Capture the cell that displays the provided text and extract its (x, y) central coordinate. 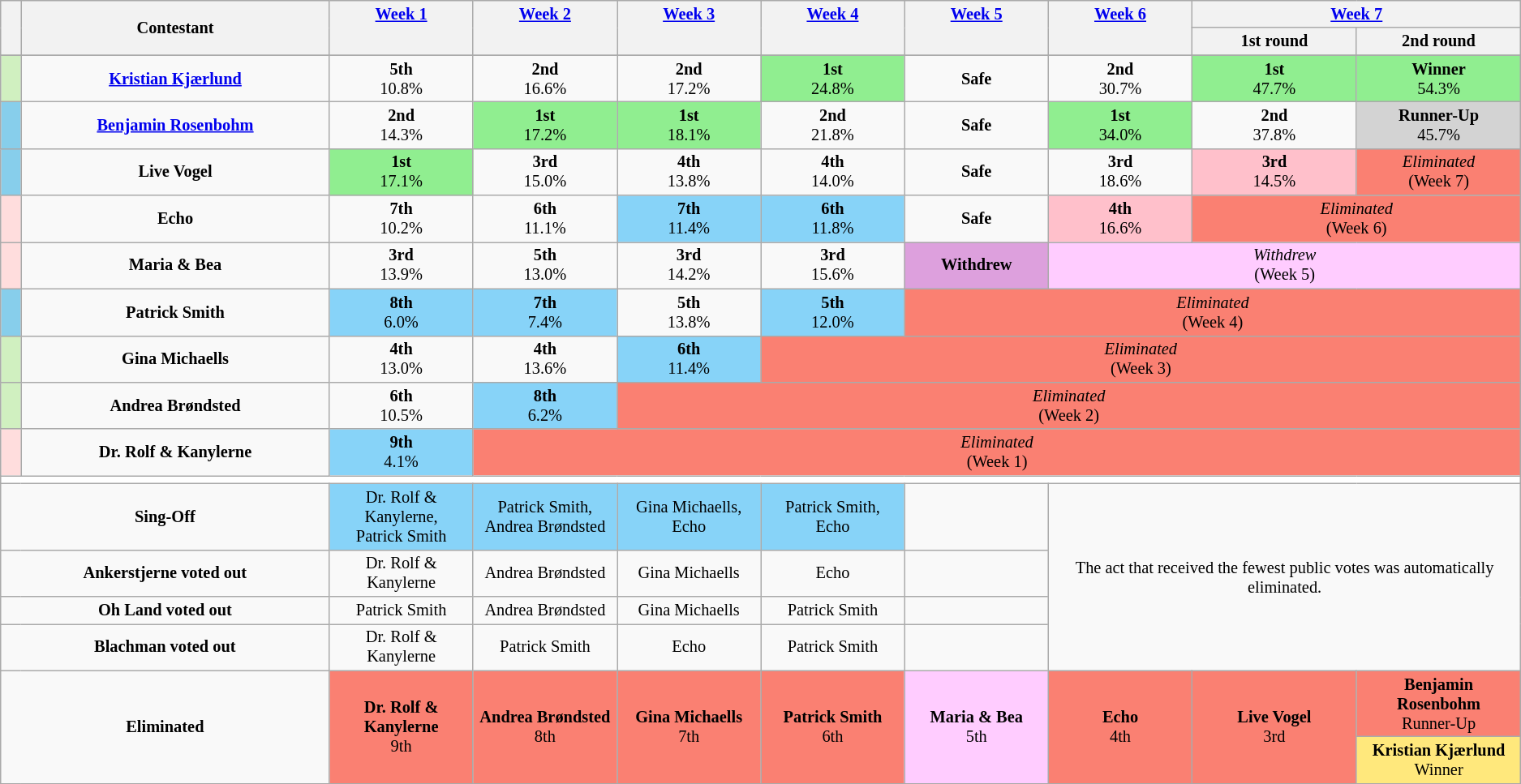
Patrick Smith,Echo (832, 516)
1st18.1% (690, 125)
9th4.1% (401, 452)
5th10.8% (401, 79)
Dr. Rolf & Kanylerne9th (401, 726)
Ankerstjerne voted out (165, 573)
3rd15.6% (832, 265)
Maria & Bea 5th (977, 726)
Withdrew (977, 265)
5th13.0% (545, 265)
4th13.6% (545, 359)
6th10.5% (401, 405)
2nd17.2% (690, 79)
3rd14.2% (690, 265)
Gina Michaells,Echo (690, 516)
Patrick Smith,Andrea Brøndsted (545, 516)
Andrea Brøndsted8th (545, 726)
Week 5 (977, 28)
Week 1 (401, 28)
Eliminated (165, 726)
Blachman voted out (165, 647)
Week 7 (1356, 14)
2nd16.6% (545, 79)
Week 2 (545, 28)
4th13.0% (401, 359)
Eliminated(Week 2) (1069, 405)
8th6.0% (401, 312)
3rd18.6% (1119, 172)
Eliminated(Week 1) (997, 452)
Runner-Up45.7% (1439, 125)
1st47.7% (1275, 79)
Dr. Rolf & Kanylerne,Patrick Smith (401, 516)
Week 4 (832, 28)
5th12.0% (832, 312)
The act that received the fewest public votes was automatically eliminated. (1284, 577)
Benjamin Rosenbohm (175, 125)
Kristian KjærlundWinner (1439, 760)
Benjamin RosenbohmRunner-Up (1439, 704)
Live Vogel (175, 172)
Maria & Bea (175, 265)
1st24.8% (832, 79)
Withdrew(Week 5) (1284, 265)
Contestant (175, 28)
6th11.4% (690, 359)
Eliminated(Week 6) (1356, 219)
Week 3 (690, 28)
Gina Michaells7th (690, 726)
6th11.8% (832, 219)
1st34.0% (1119, 125)
8th6.2% (545, 405)
7th7.4% (545, 312)
3rd15.0% (545, 172)
3rd13.9% (401, 265)
2nd21.8% (832, 125)
7th11.4% (690, 219)
Eliminated(Week 4) (1213, 312)
4th13.8% (690, 172)
1st17.1% (401, 172)
4th16.6% (1119, 219)
4th14.0% (832, 172)
1st round (1275, 41)
2nd round (1439, 41)
1st17.2% (545, 125)
Eliminated(Week 7) (1439, 172)
Oh Land voted out (165, 610)
Week 6 (1119, 28)
Patrick Smith6th (832, 726)
Live Vogel 3rd (1275, 726)
Eliminated(Week 3) (1141, 359)
2nd30.7% (1119, 79)
Winner54.3% (1439, 79)
Echo4th (1119, 726)
7th10.2% (401, 219)
5th13.8% (690, 312)
2nd 37.8% (1275, 125)
3rd14.5% (1275, 172)
Sing-Off (165, 516)
2nd14.3% (401, 125)
Kristian Kjærlund (175, 79)
6th11.1% (545, 219)
